Extract the (X, Y) coordinate from the center of the cell holding the provided text.  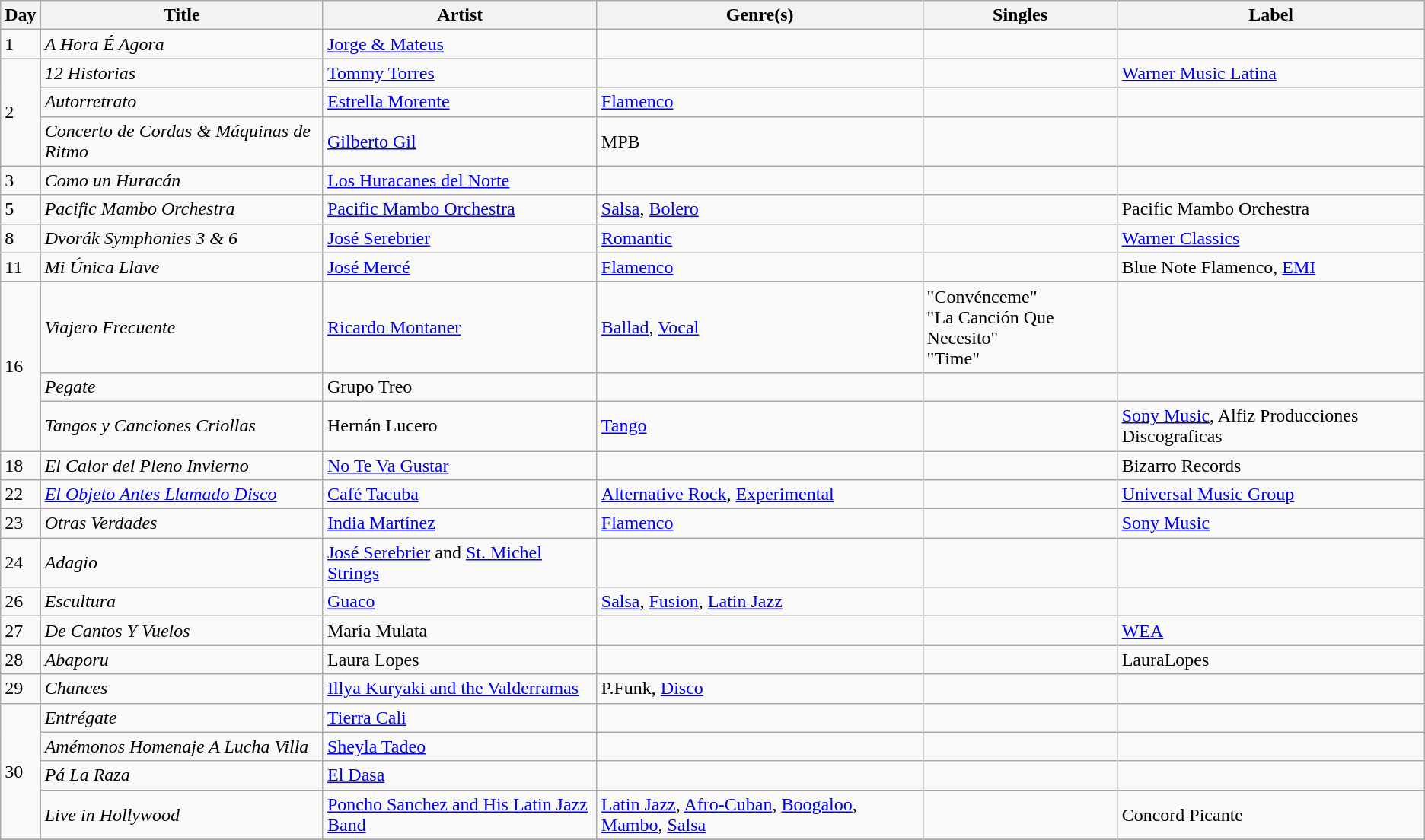
Label (1271, 15)
India Martínez (460, 523)
WEA (1271, 631)
24 (21, 563)
El Dasa (460, 775)
16 (21, 366)
Day (21, 15)
Los Huracanes del Norte (460, 180)
Gilberto Gil (460, 142)
Dvorák Symphonies 3 & 6 (181, 238)
Autorretrato (181, 102)
Ballad, Vocal (760, 327)
Salsa, Fusion, Latin Jazz (760, 602)
José Serebrier (460, 238)
Warner Music Latina (1271, 73)
Sony Music, Alfiz Producciones Discograficas (1271, 426)
Poncho Sanchez and His Latin Jazz Band (460, 814)
11 (21, 267)
18 (21, 465)
Laura Lopes (460, 660)
8 (21, 238)
28 (21, 660)
P.Funk, Disco (760, 689)
Pegate (181, 387)
Grupo Treo (460, 387)
23 (21, 523)
Singles (1020, 15)
Como un Huracán (181, 180)
Illya Kuryaki and the Valderramas (460, 689)
José Mercé (460, 267)
5 (21, 209)
Live in Hollywood (181, 814)
El Objeto Antes Llamado Disco (181, 495)
30 (21, 772)
Genre(s) (760, 15)
Artist (460, 15)
Guaco (460, 602)
El Calor del Pleno Invierno (181, 465)
Alternative Rock, Experimental (760, 495)
Jorge & Mateus (460, 44)
12 Historias (181, 73)
Tangos y Canciones Criollas (181, 426)
Café Tacuba (460, 495)
Escultura (181, 602)
Latin Jazz, Afro-Cuban, Boogaloo, Mambo, Salsa (760, 814)
Amémonos Homenaje A Lucha Villa (181, 746)
Warner Classics (1271, 238)
26 (21, 602)
Tommy Torres (460, 73)
3 (21, 180)
De Cantos Y Vuelos (181, 631)
Concord Picante (1271, 814)
Concerto de Cordas & Máquinas de Ritmo (181, 142)
Romantic (760, 238)
Adagio (181, 563)
27 (21, 631)
María Mulata (460, 631)
Abaporu (181, 660)
Blue Note Flamenco, EMI (1271, 267)
Hernán Lucero (460, 426)
LauraLopes (1271, 660)
Sheyla Tadeo (460, 746)
Viajero Frecuente (181, 327)
Bizarro Records (1271, 465)
2 (21, 113)
Tierra Cali (460, 717)
No Te Va Gustar (460, 465)
Mi Única Llave (181, 267)
Tango (760, 426)
José Serebrier and St. Michel Strings (460, 563)
Sony Music (1271, 523)
A Hora É Agora (181, 44)
Universal Music Group (1271, 495)
Chances (181, 689)
Pá La Raza (181, 775)
Salsa, Bolero (760, 209)
MPB (760, 142)
29 (21, 689)
22 (21, 495)
"Convénceme""La Canción Que Necesito""Time" (1020, 327)
1 (21, 44)
Estrella Morente (460, 102)
Entrégate (181, 717)
Otras Verdades (181, 523)
Ricardo Montaner (460, 327)
Title (181, 15)
